Extract the [x, y] coordinate from the center of the cell holding the provided text.  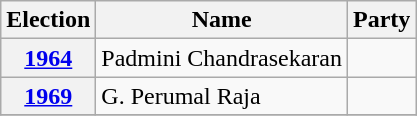
Election [48, 20]
Name [222, 20]
G. Perumal Raja [222, 96]
Party [381, 20]
Padmini Chandrasekaran [222, 58]
1964 [48, 58]
1969 [48, 96]
